Output the (X, Y) coordinate of the center of the cell containing the given text.  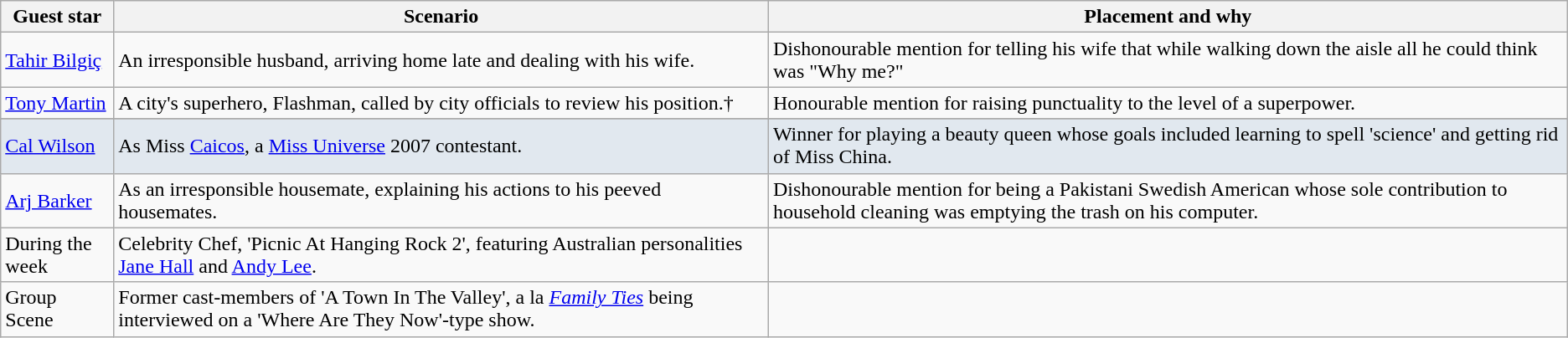
During the week (57, 254)
Tahir Bilgiç (57, 60)
Dishonourable mention for telling his wife that while walking down the aisle all he could think was "Why me?" (1168, 60)
Scenario (441, 17)
Placement and why (1168, 17)
As an irresponsible housemate, explaining his actions to his peeved housemates. (441, 201)
Celebrity Chef, 'Picnic At Hanging Rock 2', featuring Australian personalities Jane Hall and Andy Lee. (441, 254)
Arj Barker (57, 201)
A city's superhero, Flashman, called by city officials to review his position.† (441, 103)
An irresponsible husband, arriving home late and dealing with his wife. (441, 60)
As Miss Caicos, a Miss Universe 2007 contestant. (441, 146)
Honourable mention for raising punctuality to the level of a superpower. (1168, 103)
Winner for playing a beauty queen whose goals included learning to spell 'science' and getting rid of Miss China. (1168, 146)
Tony Martin (57, 103)
Cal Wilson (57, 146)
Guest star (57, 17)
Dishonourable mention for being a Pakistani Swedish American whose sole contribution to household cleaning was emptying the trash on his computer. (1168, 201)
Former cast-members of 'A Town In The Valley', a la Family Ties being interviewed on a 'Where Are They Now'-type show. (441, 310)
Group Scene (57, 310)
